Provide the [x, y] coordinate of the cell's center where the given text is located.  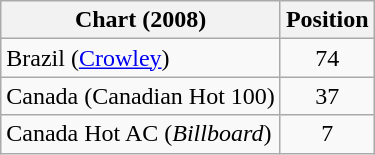
Brazil (Crowley) [141, 58]
7 [327, 134]
37 [327, 96]
Canada (Canadian Hot 100) [141, 96]
Chart (2008) [141, 20]
Position [327, 20]
Canada Hot AC (Billboard) [141, 134]
74 [327, 58]
